Return [x, y] of the center of cell containing provided text 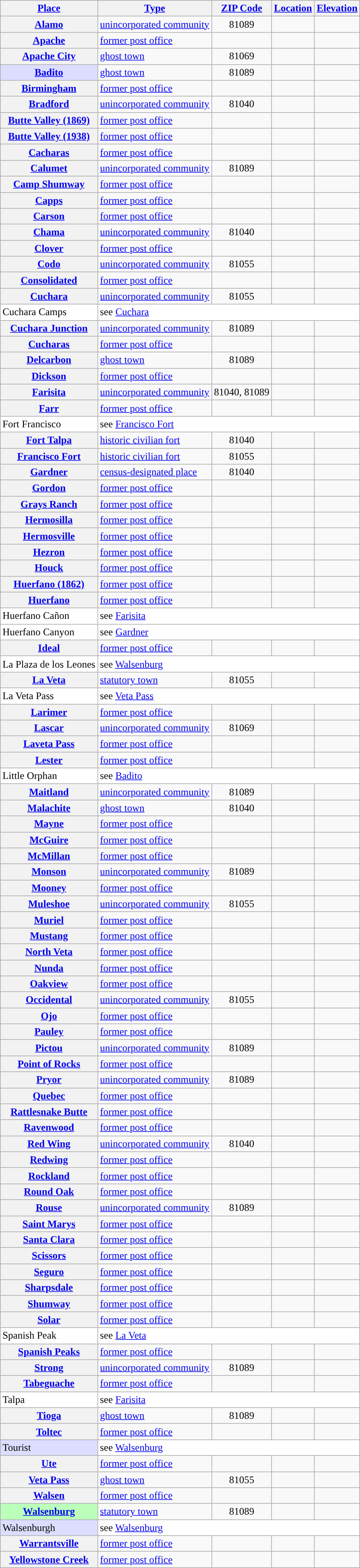
Ute [49, 1463]
Laveta Pass [49, 744]
Hermosilla [49, 520]
Solar [49, 1320]
Apache City [49, 56]
Walsenburg [49, 1512]
Alamo [49, 24]
Cuchara [49, 296]
Tioga [49, 1415]
Monson [49, 872]
Codo [49, 264]
Muleshoe [49, 904]
North Veta [49, 952]
Huerfano Cañon [49, 616]
Delcarbon [49, 360]
Dickson [49, 376]
Occidental [49, 1000]
Clover [49, 248]
La Veta [49, 680]
81040, 81089 [242, 392]
census-designated place [155, 472]
Rouse [49, 1208]
Larimer [49, 712]
Toltec [49, 1431]
Veta Pass [49, 1479]
Nunda [49, 968]
Houck [49, 568]
Farisita [49, 392]
Camp Shumway [49, 184]
Shumway [49, 1304]
Seguro [49, 1272]
Strong [49, 1368]
Hermosville [49, 536]
Fort Talpa [49, 440]
Butte Valley (1869) [49, 120]
Warrantsville [49, 1544]
Elevation [337, 8]
Pauley [49, 1032]
Talpa [49, 1400]
Place [49, 8]
Mooney [49, 888]
Lester [49, 760]
ZIP Code [242, 8]
Hezron [49, 552]
McMillan [49, 856]
Francisco Fort [49, 456]
Consolidated [49, 280]
see La Veta [229, 1336]
Cuchara Camps [49, 312]
Badito [49, 72]
Quebec [49, 1096]
McGuire [49, 840]
Walsenburgh [49, 1528]
Birmingham [49, 88]
Malachite [49, 808]
Redwing [49, 1160]
La Veta Pass [49, 696]
Chama [49, 232]
Location [293, 8]
Mustang [49, 936]
Fort Francisco [49, 424]
Ideal [49, 648]
Calumet [49, 168]
Type [155, 8]
Carson [49, 216]
see Gardner [229, 632]
Point of Rocks [49, 1064]
see Francisco Fort [229, 424]
see Badito [229, 776]
Cucharas [49, 344]
Grays Ranch [49, 504]
Lascar [49, 728]
Red Wing [49, 1144]
Round Oak [49, 1192]
Huerfano [49, 600]
Huerfano (1862) [49, 584]
Muriel [49, 920]
Saint Marys [49, 1224]
see Cuchara [229, 312]
Ojo [49, 1016]
Oakview [49, 984]
La Plaza de los Leones [49, 664]
see Veta Pass [229, 696]
Huerfano Canyon [49, 632]
Walsen [49, 1496]
Ravenwood [49, 1128]
Gordon [49, 488]
Spanish Peak [49, 1336]
Tabeguache [49, 1384]
Yellowstone Creek [49, 1560]
Tourist [49, 1447]
Cuchara Junction [49, 328]
Mayne [49, 824]
Apache [49, 40]
Farr [49, 408]
Rockland [49, 1176]
Sharpsdale [49, 1288]
Bradford [49, 104]
Santa Clara [49, 1240]
Maitland [49, 792]
Cacharas [49, 152]
Scissors [49, 1256]
Little Orphan [49, 776]
Pictou [49, 1048]
Rattlesnake Butte [49, 1112]
Gardner [49, 472]
Butte Valley (1938) [49, 136]
Spanish Peaks [49, 1352]
Capps [49, 200]
Pryor [49, 1080]
